Capture the cell that displays the provided text and extract its [x, y] central coordinate. 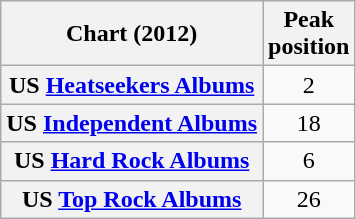
26 [309, 199]
US Hard Rock Albums [132, 161]
18 [309, 123]
6 [309, 161]
Chart (2012) [132, 34]
US Heatseekers Albums [132, 85]
US Independent Albums [132, 123]
US Top Rock Albums [132, 199]
Peakposition [309, 34]
2 [309, 85]
